Capture the cell that displays the provided text and extract its (X, Y) central coordinate. 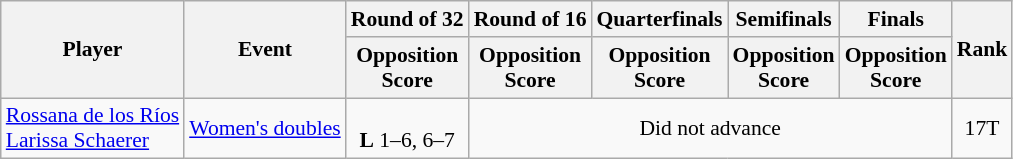
Rossana de los Ríos Larissa Schaerer (92, 128)
L 1–6, 6–7 (408, 128)
Did not advance (710, 128)
Women's doubles (265, 128)
Round of 32 (408, 19)
17T (982, 128)
Round of 16 (530, 19)
Event (265, 50)
Quarterfinals (660, 19)
Semifinals (784, 19)
Player (92, 50)
Finals (896, 19)
Rank (982, 50)
